Determine the (x, y) coordinate at the center of the cell enclosing the given text.  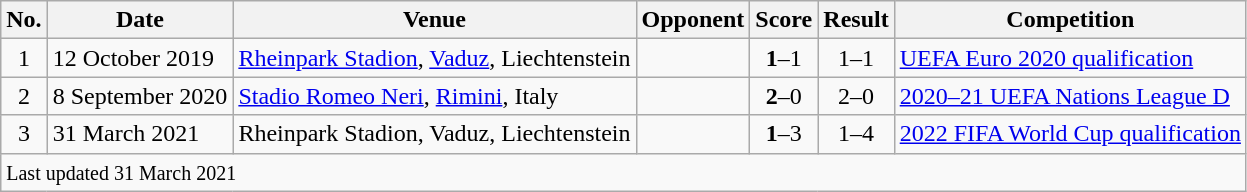
31 March 2021 (140, 134)
1 (24, 58)
12 October 2019 (140, 58)
2 (24, 96)
2022 FIFA World Cup qualification (1070, 134)
Stadio Romeo Neri, Rimini, Italy (434, 96)
Result (856, 20)
1–3 (784, 134)
Opponent (693, 20)
8 September 2020 (140, 96)
1–4 (856, 134)
3 (24, 134)
Competition (1070, 20)
UEFA Euro 2020 qualification (1070, 58)
No. (24, 20)
Score (784, 20)
Venue (434, 20)
Date (140, 20)
2020–21 UEFA Nations League D (1070, 96)
Last updated 31 March 2021 (624, 172)
